Output the (X, Y) coordinate of the center of the cell containing the given text.  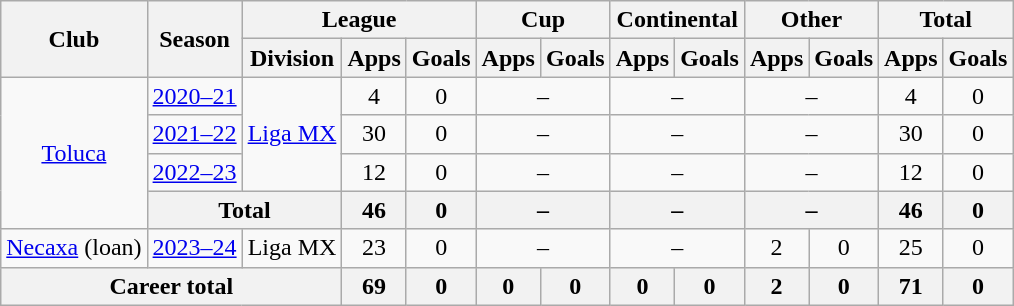
23 (374, 248)
Other (811, 20)
League (359, 20)
2022–23 (194, 172)
2020–21 (194, 96)
Club (74, 39)
69 (374, 286)
Career total (172, 286)
Toluca (74, 153)
Continental (677, 20)
Necaxa (loan) (74, 248)
25 (911, 248)
Season (194, 39)
Division (292, 58)
Cup (543, 20)
2023–24 (194, 248)
2021–22 (194, 134)
71 (911, 286)
